Output the [x, y] coordinate of the center of the cell containing the given text.  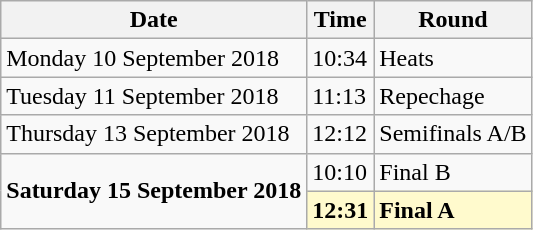
Round [453, 20]
10:34 [340, 58]
Thursday 13 September 2018 [154, 134]
Date [154, 20]
Final A [453, 210]
Semifinals A/B [453, 134]
Saturday 15 September 2018 [154, 191]
12:12 [340, 134]
11:13 [340, 96]
Tuesday 11 September 2018 [154, 96]
Monday 10 September 2018 [154, 58]
12:31 [340, 210]
Repechage [453, 96]
Time [340, 20]
Final B [453, 172]
Heats [453, 58]
10:10 [340, 172]
